Find where the given text appears and provide that cell's center as (x, y) coordinate. 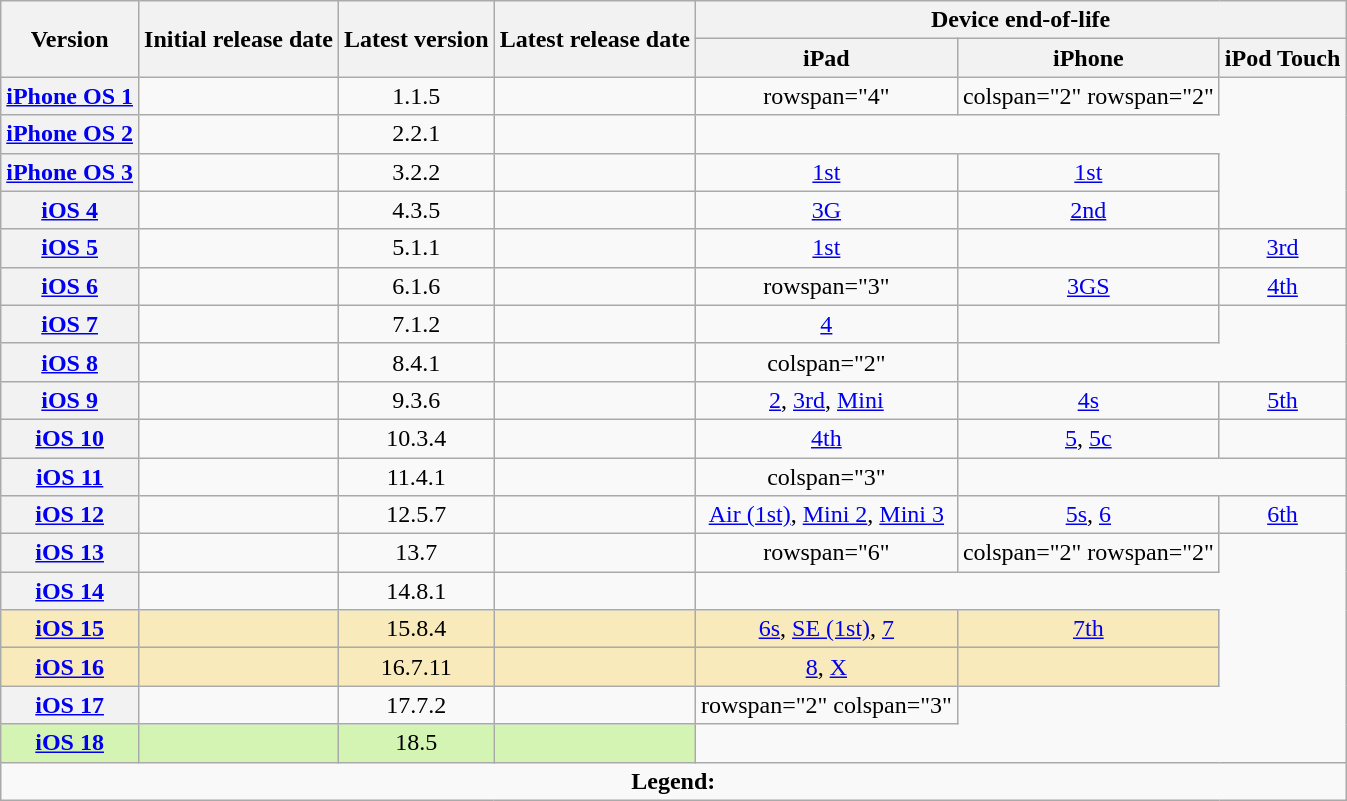
iOS 9 (70, 400)
Device end-of-life (1020, 20)
iOS 7 (70, 324)
8, X (826, 667)
2.2.1 (416, 134)
iPhone OS 2 (70, 134)
iPod Touch (1282, 58)
9.3.6 (416, 400)
iOS 6 (70, 286)
4s (1088, 400)
iOS 12 (70, 515)
iOS 14 (70, 591)
Latest version (416, 39)
7th (1088, 629)
6s, SE (1st), 7 (826, 629)
colspan="2" (826, 362)
6.1.6 (416, 286)
Latest release date (594, 39)
Air (1st), Mini 2, Mini 3 (826, 515)
15.8.4 (416, 629)
iOS 16 (70, 667)
4.3.5 (416, 210)
2, 3rd, Mini (826, 400)
13.7 (416, 553)
17.7.2 (416, 705)
5.1.1 (416, 248)
iPhone OS 3 (70, 172)
10.3.4 (416, 438)
rowspan="6" (826, 553)
Initial release date (239, 39)
5s, 6 (1088, 515)
iOS 5 (70, 248)
4 (826, 324)
iOS 4 (70, 210)
18.5 (416, 743)
iOS 13 (70, 553)
iOS 17 (70, 705)
rowspan="2" colspan="3" (826, 705)
3.2.2 (416, 172)
12.5.7 (416, 515)
iOS 18 (70, 743)
iPad (826, 58)
colspan="3" (826, 477)
rowspan="3" (826, 286)
16.7.11 (416, 667)
iOS 15 (70, 629)
1.1.5 (416, 96)
iOS 11 (70, 477)
7.1.2 (416, 324)
iOS 10 (70, 438)
Version (70, 39)
8.4.1 (416, 362)
Legend: (674, 781)
3G (826, 210)
11.4.1 (416, 477)
2nd (1088, 210)
14.8.1 (416, 591)
iPhone OS 1 (70, 96)
iPhone (1088, 58)
5, 5c (1088, 438)
6th (1282, 515)
3rd (1282, 248)
3GS (1088, 286)
iOS 8 (70, 362)
5th (1282, 400)
rowspan="4" (826, 96)
